Pinpoint the cell where the given text exists, returning its [X, Y] midpoint coordinate. 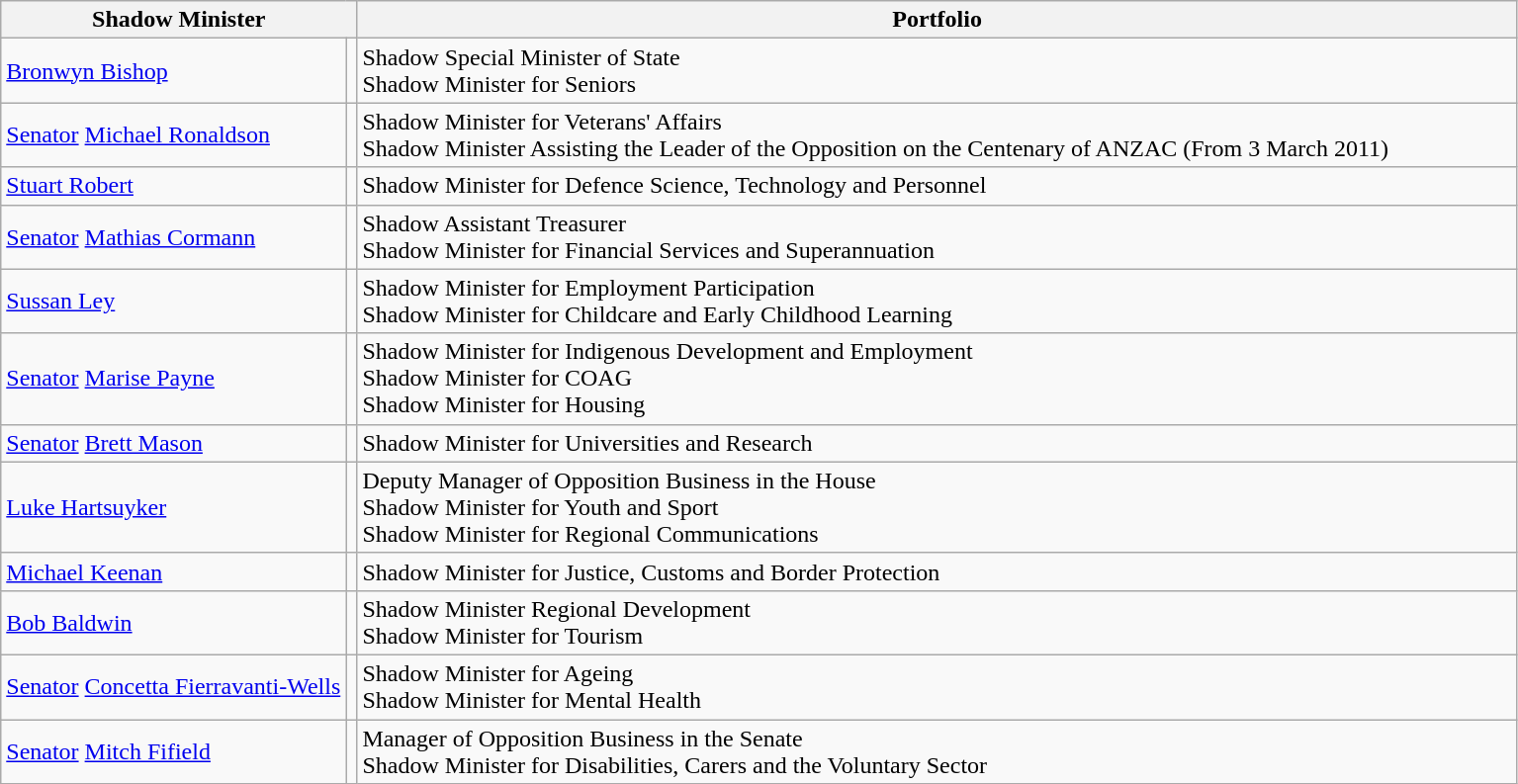
Senator Concetta Fierravanti-Wells [174, 686]
Michael Keenan [174, 571]
Senator Marise Payne [174, 379]
Senator Michael Ronaldson [174, 134]
Senator Mitch Fifield [174, 751]
Deputy Manager of Opposition Business in the HouseShadow Minister for Youth and SportShadow Minister for Regional Communications [938, 507]
Shadow Minister for Universities and Research [938, 443]
Stuart Robert [174, 186]
Sussan Ley [174, 301]
Bronwyn Bishop [174, 71]
Shadow Minister [179, 20]
Shadow Minister for Veterans' AffairsShadow Minister Assisting the Leader of the Opposition on the Centenary of ANZAC (From 3 March 2011) [938, 134]
Shadow Minister Regional DevelopmentShadow Minister for Tourism [938, 623]
Shadow Minister for Employment ParticipationShadow Minister for Childcare and Early Childhood Learning [938, 301]
Shadow Minister for AgeingShadow Minister for Mental Health [938, 686]
Shadow Assistant TreasurerShadow Minister for Financial Services and Superannuation [938, 237]
Senator Brett Mason [174, 443]
Shadow Minister for Indigenous Development and EmploymentShadow Minister for COAGShadow Minister for Housing [938, 379]
Shadow Minister for Defence Science, Technology and Personnel [938, 186]
Shadow Special Minister of StateShadow Minister for Seniors [938, 71]
Manager of Opposition Business in the SenateShadow Minister for Disabilities, Carers and the Voluntary Sector [938, 751]
Senator Mathias Cormann [174, 237]
Portfolio [938, 20]
Shadow Minister for Justice, Customs and Border Protection [938, 571]
Luke Hartsuyker [174, 507]
Bob Baldwin [174, 623]
